Return the [X, Y] coordinate for the center point of the cell that contains the specified text.  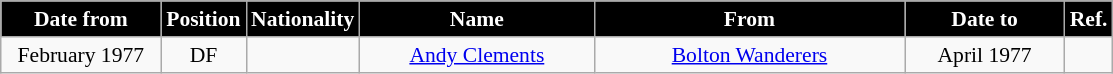
Andy Clements [476, 55]
From [749, 19]
February 1977 [81, 55]
Date to [985, 19]
Position [204, 19]
Ref. [1089, 19]
April 1977 [985, 55]
Name [476, 19]
Nationality [302, 19]
Bolton Wanderers [749, 55]
Date from [81, 19]
DF [204, 55]
